For the text-containing cell, return its midpoint in (x, y) coordinate format. 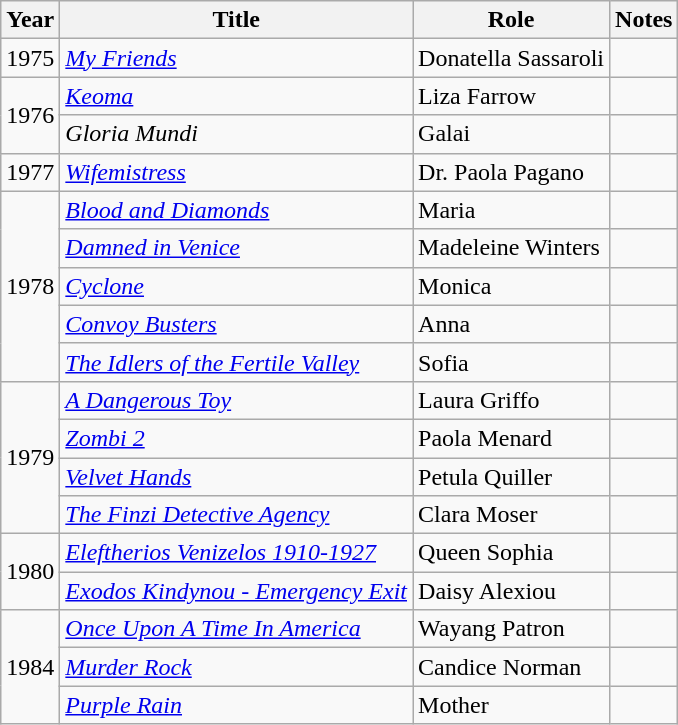
Daisy Alexiou (512, 591)
Zombi 2 (236, 438)
Monica (512, 286)
Galai (512, 134)
Donatella Sassaroli (512, 58)
Dr. Paola Pagano (512, 172)
Anna (512, 324)
1979 (30, 457)
Maria (512, 210)
Murder Rock (236, 667)
1980 (30, 572)
Gloria Mundi (236, 134)
My Friends (236, 58)
Blood and Diamonds (236, 210)
Eleftherios Venizelos 1910-1927 (236, 553)
Wayang Patron (512, 629)
1977 (30, 172)
Title (236, 20)
Convoy Busters (236, 324)
Wifemistress (236, 172)
Mother (512, 705)
Exodos Kindynou - Emergency Exit (236, 591)
The Finzi Detective Agency (236, 515)
Damned in Venice (236, 248)
Clara Moser (512, 515)
Cyclone (236, 286)
Keoma (236, 96)
Year (30, 20)
Paola Menard (512, 438)
1984 (30, 667)
Laura Griffo (512, 400)
Liza Farrow (512, 96)
1976 (30, 115)
Once Upon A Time In America (236, 629)
1978 (30, 286)
Role (512, 20)
Petula Quiller (512, 477)
Queen Sophia (512, 553)
Velvet Hands (236, 477)
Purple Rain (236, 705)
Madeleine Winters (512, 248)
Candice Norman (512, 667)
The Idlers of the Fertile Valley (236, 362)
A Dangerous Toy (236, 400)
Notes (644, 20)
Sofia (512, 362)
1975 (30, 58)
